Determine the [x, y] coordinate at the center of the cell enclosing the given text.  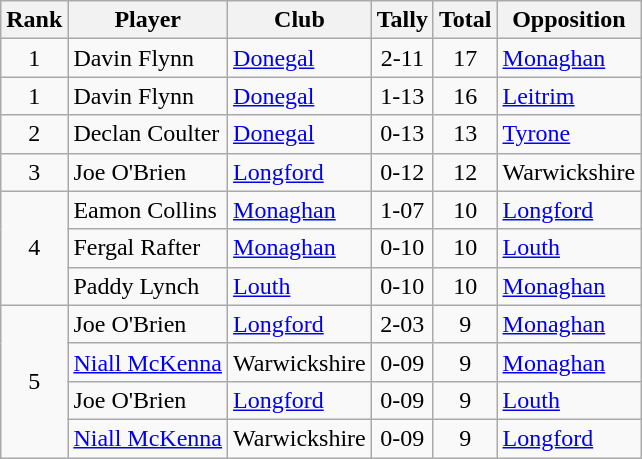
Paddy Lynch [148, 286]
12 [465, 172]
2 [34, 134]
Leitrim [569, 96]
Club [300, 20]
13 [465, 134]
1-07 [402, 210]
1-13 [402, 96]
0-13 [402, 134]
2-03 [402, 324]
0-12 [402, 172]
Tally [402, 20]
5 [34, 381]
3 [34, 172]
2-11 [402, 58]
Rank [34, 20]
Eamon Collins [148, 210]
17 [465, 58]
Opposition [569, 20]
Tyrone [569, 134]
Total [465, 20]
16 [465, 96]
4 [34, 248]
Declan Coulter [148, 134]
Fergal Rafter [148, 248]
Player [148, 20]
